Extract the [x, y] coordinate from the center of the cell holding the provided text.  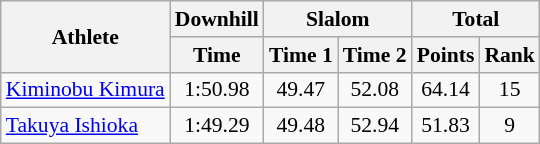
49.48 [301, 126]
Time [217, 55]
Downhill [217, 19]
Rank [510, 55]
Athlete [86, 36]
49.47 [301, 90]
52.08 [375, 90]
Time 1 [301, 55]
Kiminobu Kimura [86, 90]
52.94 [375, 126]
15 [510, 90]
Total [476, 19]
9 [510, 126]
64.14 [446, 90]
1:49.29 [217, 126]
Time 2 [375, 55]
51.83 [446, 126]
1:50.98 [217, 90]
Takuya Ishioka [86, 126]
Points [446, 55]
Slalom [338, 19]
